Detect which cell encompasses the target text, then output its (x, y) center coordinate. 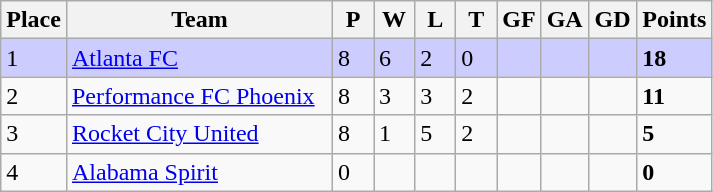
T (476, 20)
Atlanta FC (199, 58)
Place (34, 20)
4 (34, 172)
GA (564, 20)
11 (674, 96)
Rocket City United (199, 134)
W (394, 20)
P (354, 20)
Team (199, 20)
Alabama Spirit (199, 172)
GF (519, 20)
L (436, 20)
Performance FC Phoenix (199, 96)
GD (612, 20)
18 (674, 58)
Points (674, 20)
6 (394, 58)
